Capture the cell that displays the provided text and extract its (X, Y) central coordinate. 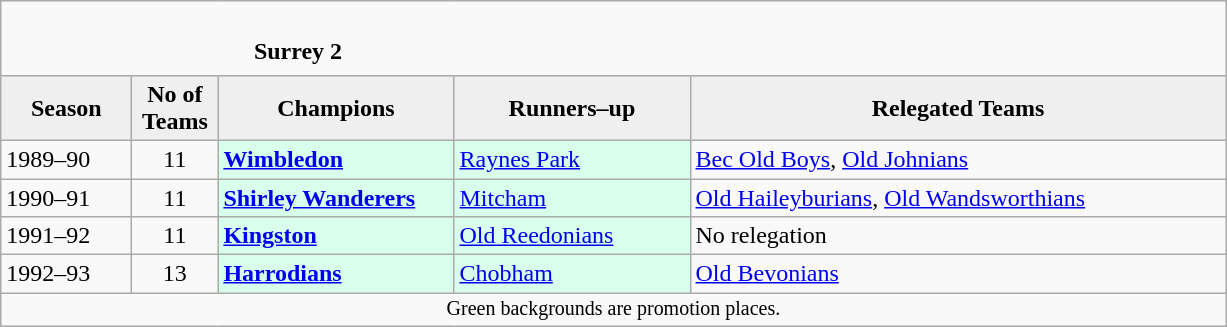
Chobham (572, 274)
Kingston (336, 236)
Relegated Teams (958, 108)
Bec Old Boys, Old Johnians (958, 159)
Champions (336, 108)
Season (66, 108)
1992–93 (66, 274)
Raynes Park (572, 159)
Runners–up (572, 108)
Old Haileyburians, Old Wandsworthians (958, 197)
1989–90 (66, 159)
Green backgrounds are promotion places. (614, 310)
13 (175, 274)
No relegation (958, 236)
Old Bevonians (958, 274)
Old Reedonians (572, 236)
1990–91 (66, 197)
Harrodians (336, 274)
1991–92 (66, 236)
No of Teams (175, 108)
Shirley Wanderers (336, 197)
Mitcham (572, 197)
Wimbledon (336, 159)
